Detect which cell encompasses the target text, then output its (X, Y) center coordinate. 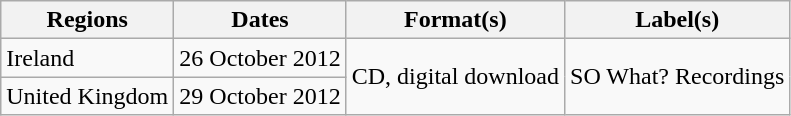
SO What? Recordings (678, 77)
29 October 2012 (260, 96)
Label(s) (678, 20)
CD, digital download (455, 77)
United Kingdom (88, 96)
Ireland (88, 58)
Regions (88, 20)
Dates (260, 20)
Format(s) (455, 20)
26 October 2012 (260, 58)
